Output the (x, y) coordinate of the center of the cell containing the given text.  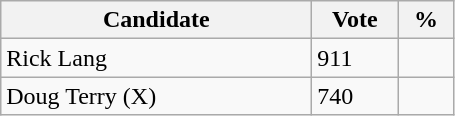
Vote (355, 20)
Rick Lang (156, 58)
911 (355, 58)
Doug Terry (X) (156, 96)
Candidate (156, 20)
% (426, 20)
740 (355, 96)
